Return (X, Y) of the center of cell containing provided text 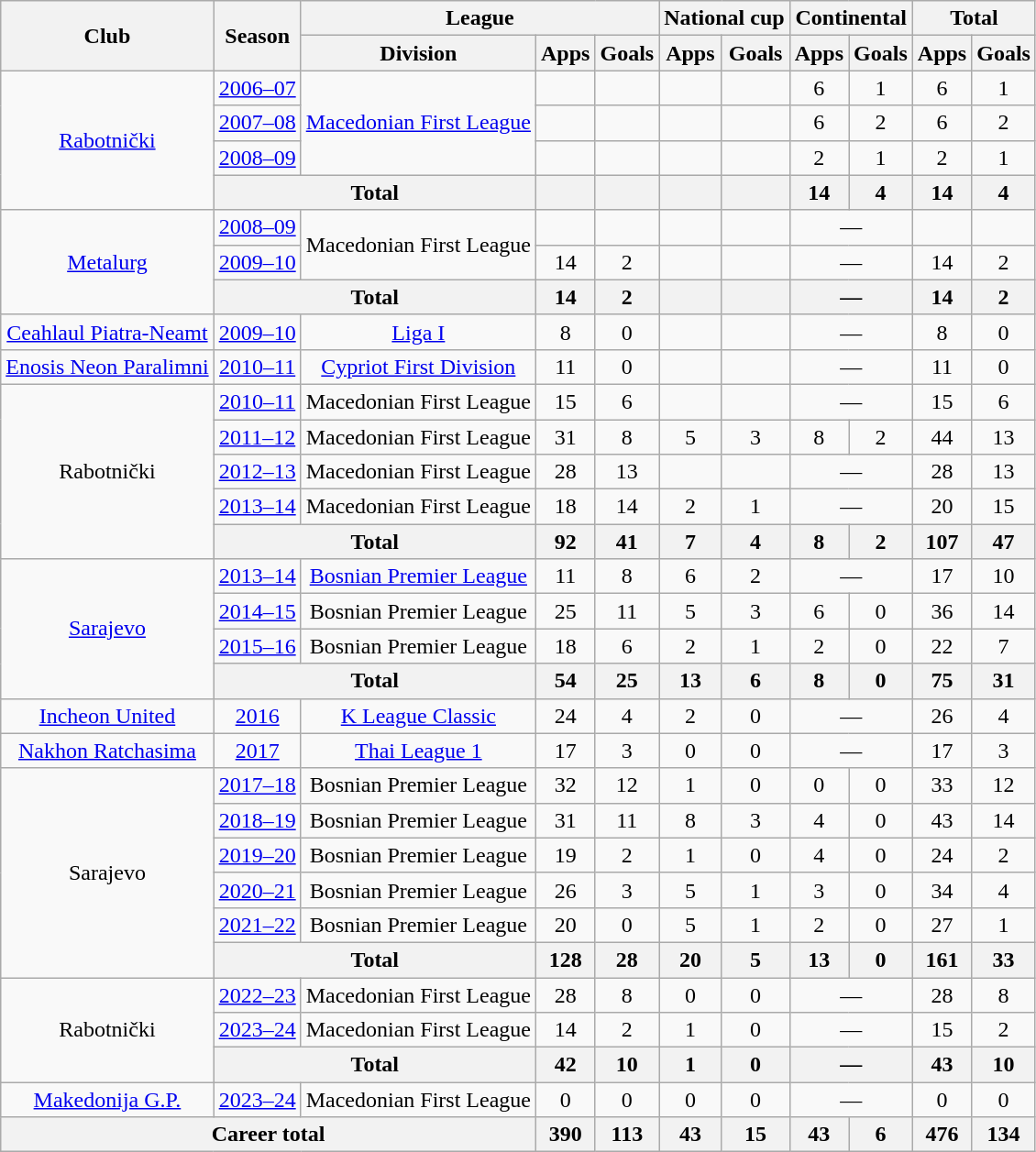
134 (1004, 1135)
2021–22 (257, 925)
National cup (724, 18)
390 (566, 1135)
2011–12 (257, 437)
54 (566, 681)
44 (942, 437)
161 (942, 960)
Club (107, 36)
2017–18 (257, 785)
32 (566, 785)
92 (566, 542)
Career total (269, 1135)
2018–19 (257, 820)
27 (942, 925)
41 (627, 542)
2016 (257, 716)
47 (1004, 542)
2017 (257, 751)
2007–08 (257, 123)
42 (566, 1065)
Incheon United (107, 716)
107 (942, 542)
2020–21 (257, 890)
Season (257, 36)
Ceahlaul Piatra-Neamt (107, 332)
Continental (851, 18)
Division (418, 53)
2019–20 (257, 855)
2014–15 (257, 611)
2015–16 (257, 646)
Nakhon Ratchasima (107, 751)
Enosis Neon Paralimni (107, 367)
19 (566, 855)
Thai League 1 (418, 751)
K League Classic (418, 716)
Cypriot First Division (418, 367)
2022–23 (257, 994)
75 (942, 681)
Metalurg (107, 262)
128 (566, 960)
2006–07 (257, 88)
36 (942, 611)
22 (942, 646)
League (479, 18)
113 (627, 1135)
34 (942, 890)
2012–13 (257, 472)
Makedonija G.P. (107, 1100)
476 (942, 1135)
Liga I (418, 332)
